Determine the (X, Y) coordinate at the center of the cell enclosing the given text.  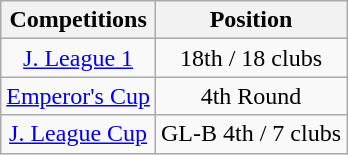
18th / 18 clubs (250, 58)
Emperor's Cup (78, 96)
Position (250, 20)
GL-B 4th / 7 clubs (250, 134)
Competitions (78, 20)
4th Round (250, 96)
J. League 1 (78, 58)
J. League Cup (78, 134)
